Detect which cell encompasses the target text, then output its (X, Y) center coordinate. 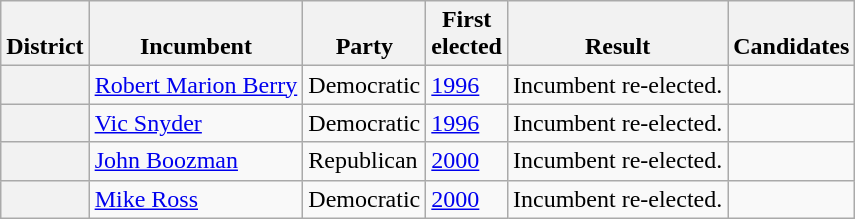
District (45, 34)
Incumbent (196, 34)
Robert Marion Berry (196, 85)
Party (364, 34)
Vic Snyder (196, 123)
Mike Ross (196, 199)
Firstelected (467, 34)
Republican (364, 161)
John Boozman (196, 161)
Result (617, 34)
Candidates (792, 34)
